Locate the cell with the specified text and output its (x, y) center coordinate. 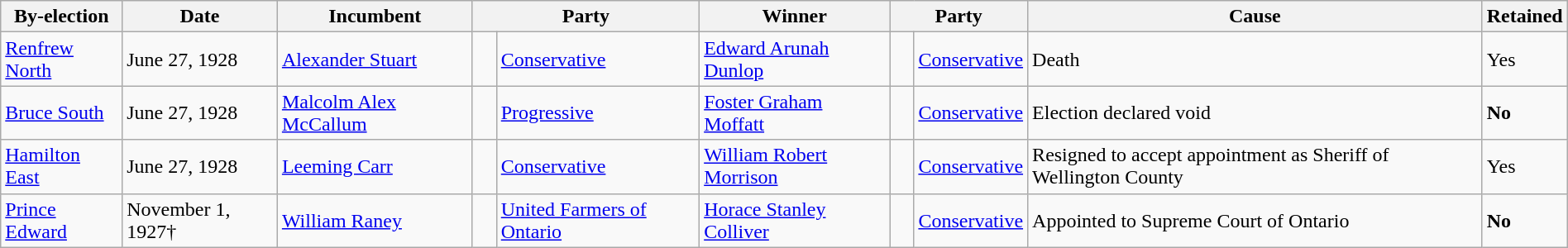
Election declared void (1255, 112)
Progressive (597, 112)
Appointed to Supreme Court of Ontario (1255, 220)
Bruce South (61, 112)
Edward Arunah Dunlop (795, 60)
Malcolm Alex McCallum (375, 112)
Cause (1255, 17)
William Raney (375, 220)
Renfrew North (61, 60)
Death (1255, 60)
William Robert Morrison (795, 167)
United Farmers of Ontario (597, 220)
Date (200, 17)
Prince Edward (61, 220)
Alexander Stuart (375, 60)
Foster Graham Moffatt (795, 112)
Winner (795, 17)
Horace Stanley Colliver (795, 220)
Incumbent (375, 17)
November 1, 1927† (200, 220)
Retained (1525, 17)
Resigned to accept appointment as Sheriff of Wellington County (1255, 167)
By-election (61, 17)
Hamilton East (61, 167)
Leeming Carr (375, 167)
